Provide the [X, Y] coordinate of the cell's center where the given text is located.  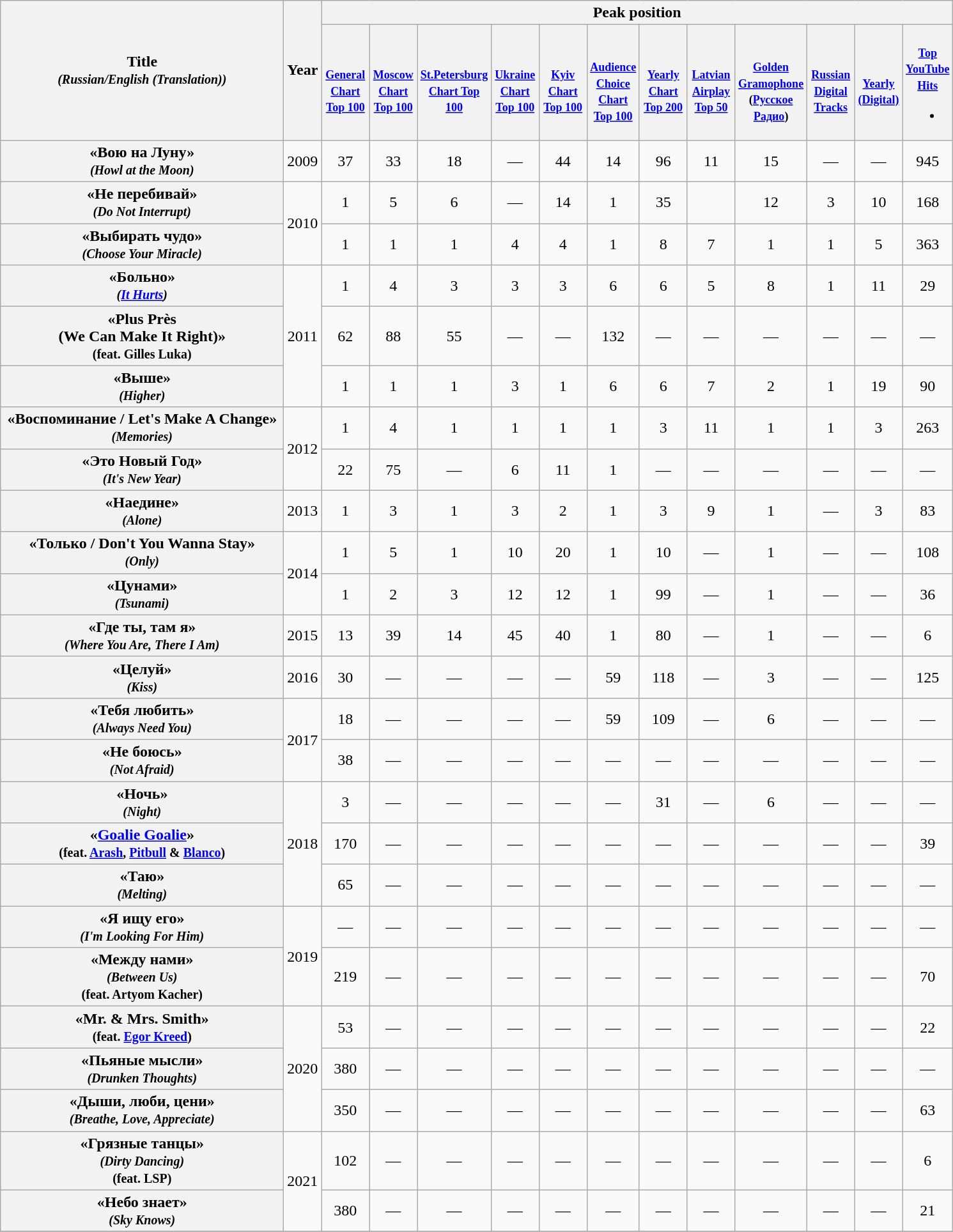
General Chart Top 100 [345, 83]
75 [394, 469]
«Вою на Луну»(Howl at the Moon) [142, 161]
«Между нами»(Between Us)(feat. Artyom Kacher) [142, 977]
«Цунами»(Tsunami) [142, 594]
«Целуй»(Kiss) [142, 677]
88 [394, 336]
2019 [303, 956]
«Не перебивай»(Do Not Interrupt) [142, 203]
29 [928, 286]
83 [928, 511]
44 [562, 161]
Top YouTube Hits [928, 83]
«Mr. & Mrs. Smith»(feat. Egor Kreed) [142, 1028]
55 [454, 336]
«Тебя любить»(Always Need You) [142, 718]
99 [663, 594]
Latvian Airplay Top 50 [711, 83]
2018 [303, 843]
«Воспоминание / Let's Make A Change»(Memories) [142, 428]
31 [663, 803]
2013 [303, 511]
15 [771, 161]
13 [345, 635]
219 [345, 977]
Kyiv Chart Top 100 [562, 83]
Peak position [637, 13]
«Грязные танцы»(Dirty Dancing)(feat. LSP) [142, 1160]
33 [394, 161]
Golden Gramophone (Русское Радио) [771, 83]
2020 [303, 1068]
63 [928, 1111]
168 [928, 203]
96 [663, 161]
St.Petersburg Chart Top 100 [454, 83]
Audience Choice Chart Top 100 [613, 83]
35 [663, 203]
36 [928, 594]
Moscow Chart Top 100 [394, 83]
Yearly Chart Top 200 [663, 83]
62 [345, 336]
«Только / Don't You Wanna Stay»(Only) [142, 552]
«Я ищу его»(I'm Looking For Him) [142, 927]
«Выбирать чудо»(Choose Your Miracle) [142, 244]
170 [345, 843]
65 [345, 886]
«Где ты, там я»(Where You Are, There I Am) [142, 635]
21 [928, 1210]
2009 [303, 161]
«Plus Près(We Can Make It Right)»(feat. Gilles Luka) [142, 336]
«Больно»(It Hurts) [142, 286]
2017 [303, 739]
37 [345, 161]
38 [345, 760]
30 [345, 677]
20 [562, 552]
19 [878, 386]
2016 [303, 677]
70 [928, 977]
2021 [303, 1181]
Russian Digital Tracks [831, 83]
2010 [303, 224]
«Небо знает»(Sky Knows) [142, 1210]
2014 [303, 573]
«Наедине»(Alone) [142, 511]
132 [613, 336]
«Не боюсь»(Not Afraid) [142, 760]
Yearly (Digital) [878, 83]
«Ночь»(Night) [142, 803]
«Это Новый Год»(It's New Year) [142, 469]
«Пьяные мысли»(Drunken Thoughts) [142, 1068]
2011 [303, 336]
263 [928, 428]
2015 [303, 635]
109 [663, 718]
«Выше»(Higher) [142, 386]
363 [928, 244]
45 [515, 635]
Year [303, 70]
90 [928, 386]
80 [663, 635]
125 [928, 677]
Ukraine Chart Top 100 [515, 83]
«Таю»(Melting) [142, 886]
118 [663, 677]
102 [345, 1160]
2012 [303, 449]
350 [345, 1111]
53 [345, 1028]
108 [928, 552]
«Дыши, люби, цени»(Breathe, Love, Appreciate) [142, 1111]
Title(Russian/English (Translation)) [142, 70]
40 [562, 635]
945 [928, 161]
9 [711, 511]
«Goalie Goalie» (feat. Arash, Pitbull & Blanco) [142, 843]
